Determine the (x, y) coordinate at the center of the cell enclosing the given text.  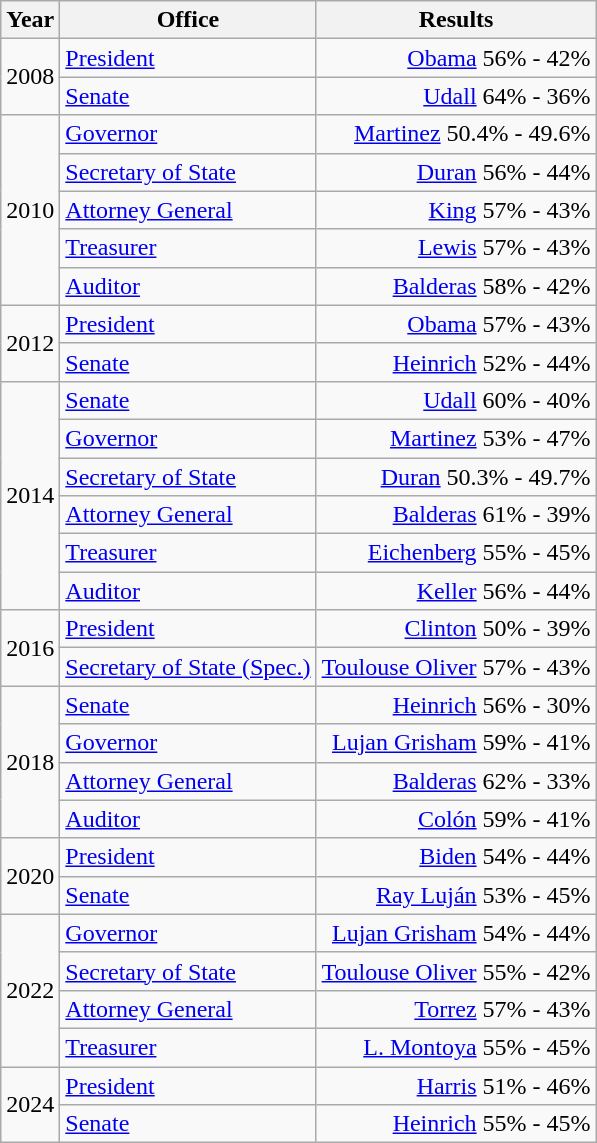
Results (456, 20)
Keller 56% - 44% (456, 591)
Balderas 61% - 39% (456, 515)
Balderas 58% - 42% (456, 286)
Clinton 50% - 39% (456, 629)
Torrez 57% - 43% (456, 1009)
Lewis 57% - 43% (456, 248)
Lujan Grisham 59% - 41% (456, 743)
Balderas 62% - 33% (456, 781)
2012 (30, 343)
Lujan Grisham 54% - 44% (456, 933)
Harris 51% - 46% (456, 1085)
Martinez 50.4% - 49.6% (456, 134)
Toulouse Oliver 55% - 42% (456, 971)
Duran 56% - 44% (456, 172)
Heinrich 56% - 30% (456, 705)
Year (30, 20)
Office (188, 20)
2024 (30, 1104)
2020 (30, 876)
Udall 60% - 40% (456, 400)
2014 (30, 495)
King 57% - 43% (456, 210)
Biden 54% - 44% (456, 857)
Udall 64% - 36% (456, 96)
2022 (30, 990)
Obama 57% - 43% (456, 324)
2008 (30, 77)
L. Montoya 55% - 45% (456, 1047)
Heinrich 55% - 45% (456, 1124)
Eichenberg 55% - 45% (456, 553)
Duran 50.3% - 49.7% (456, 477)
Obama 56% - 42% (456, 58)
2018 (30, 762)
2016 (30, 648)
Colón 59% - 41% (456, 819)
Toulouse Oliver 57% - 43% (456, 667)
2010 (30, 210)
Martinez 53% - 47% (456, 438)
Heinrich 52% - 44% (456, 362)
Ray Luján 53% - 45% (456, 895)
Secretary of State (Spec.) (188, 667)
